Search for the cell housing the specified text and yield its [X, Y] center coordinate. 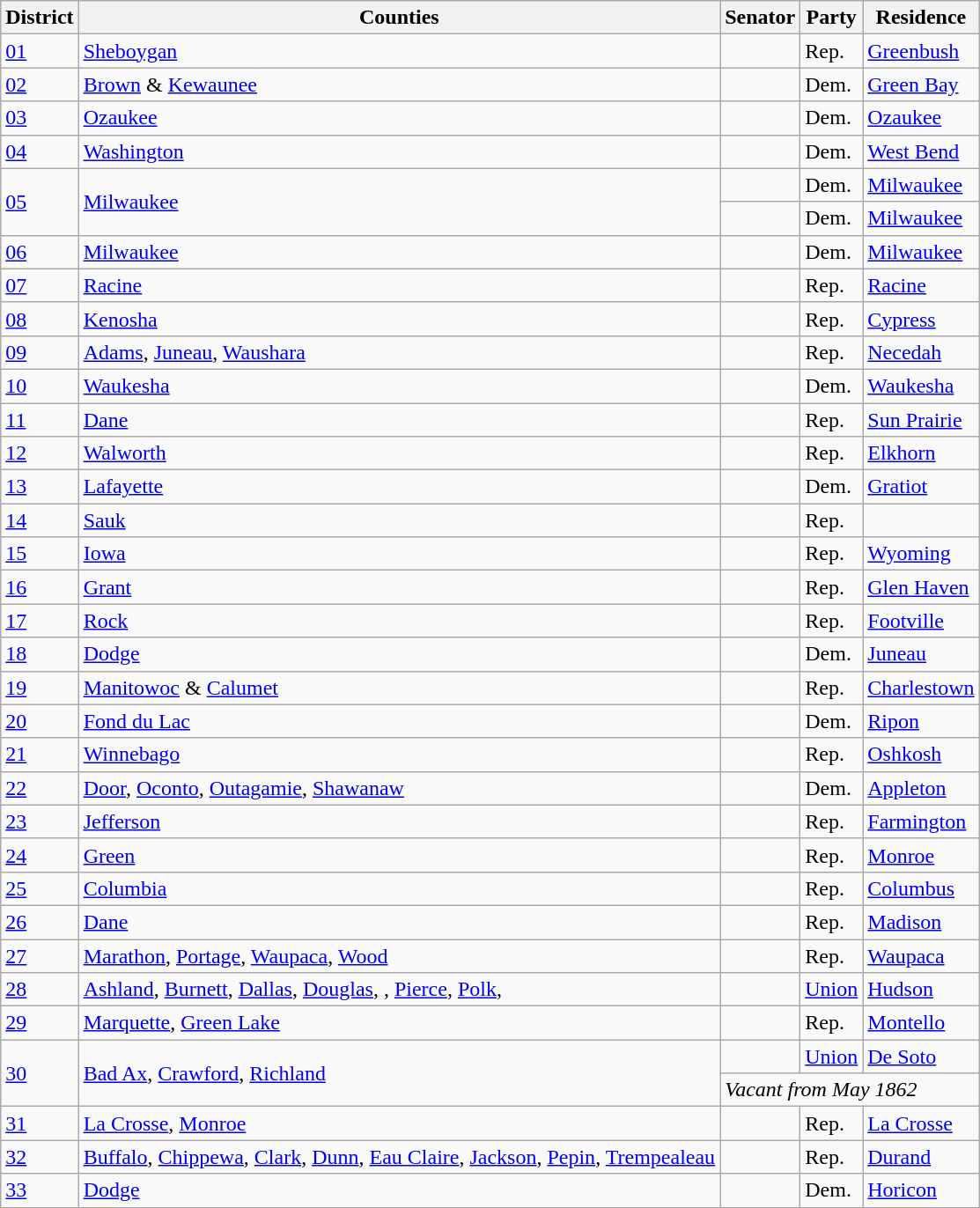
Bad Ax, Crawford, Richland [400, 1073]
Columbus [921, 888]
17 [40, 621]
Farmington [921, 821]
23 [40, 821]
Sauk [400, 520]
25 [40, 888]
Wyoming [921, 554]
Ripon [921, 721]
30 [40, 1073]
26 [40, 922]
Lafayette [400, 487]
Juneau [921, 654]
Waupaca [921, 955]
33 [40, 1190]
31 [40, 1123]
07 [40, 285]
06 [40, 252]
27 [40, 955]
29 [40, 1023]
05 [40, 202]
Sun Prairie [921, 420]
08 [40, 319]
20 [40, 721]
Green [400, 855]
Footville [921, 621]
Marquette, Green Lake [400, 1023]
11 [40, 420]
16 [40, 587]
Charlestown [921, 688]
Columbia [400, 888]
Glen Haven [921, 587]
18 [40, 654]
Kenosha [400, 319]
Gratiot [921, 487]
Party [831, 18]
32 [40, 1157]
Walworth [400, 453]
02 [40, 85]
14 [40, 520]
24 [40, 855]
Monroe [921, 855]
Grant [400, 587]
District [40, 18]
Door, Oconto, Outagamie, Shawanaw [400, 788]
Winnebago [400, 755]
15 [40, 554]
Montello [921, 1023]
Counties [400, 18]
22 [40, 788]
De Soto [921, 1057]
Green Bay [921, 85]
Manitowoc & Calumet [400, 688]
28 [40, 990]
Elkhorn [921, 453]
Jefferson [400, 821]
Oshkosh [921, 755]
09 [40, 352]
Marathon, Portage, Waupaca, Wood [400, 955]
Senator [761, 18]
Hudson [921, 990]
Durand [921, 1157]
Necedah [921, 352]
West Bend [921, 151]
Rock [400, 621]
Greenbush [921, 51]
La Crosse, Monroe [400, 1123]
Vacant from May 1862 [850, 1090]
21 [40, 755]
Madison [921, 922]
12 [40, 453]
Sheboygan [400, 51]
01 [40, 51]
Residence [921, 18]
03 [40, 118]
Brown & Kewaunee [400, 85]
Fond du Lac [400, 721]
Appleton [921, 788]
Horicon [921, 1190]
Adams, Juneau, Waushara [400, 352]
19 [40, 688]
13 [40, 487]
Ashland, Burnett, Dallas, Douglas, , Pierce, Polk, [400, 990]
Cypress [921, 319]
04 [40, 151]
10 [40, 386]
Iowa [400, 554]
Washington [400, 151]
Buffalo, Chippewa, Clark, Dunn, Eau Claire, Jackson, Pepin, Trempealeau [400, 1157]
La Crosse [921, 1123]
